Scan for the cell matching the given text and deliver its [x, y] coordinate at center. 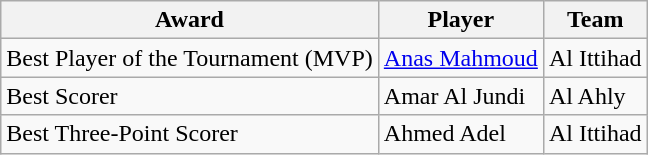
Best Scorer [190, 96]
Award [190, 20]
Anas Mahmoud [460, 58]
Player [460, 20]
Best Player of the Tournament (MVP) [190, 58]
Team [595, 20]
Ahmed Adel [460, 134]
Best Three-Point Scorer [190, 134]
Amar Al Jundi [460, 96]
Al Ahly [595, 96]
